From the cell containing the given text, extract its center point as (X, Y) coordinate. 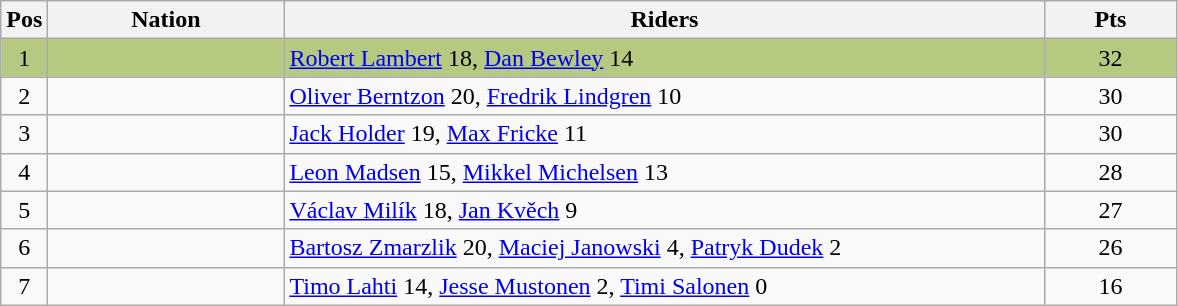
32 (1110, 58)
16 (1110, 286)
Timo Lahti 14, Jesse Mustonen 2, Timi Salonen 0 (664, 286)
1 (24, 58)
Robert Lambert 18, Dan Bewley 14 (664, 58)
Jack Holder 19, Max Fricke 11 (664, 134)
Oliver Berntzon 20, Fredrik Lindgren 10 (664, 96)
Riders (664, 20)
Nation (166, 20)
Václav Milík 18, Jan Kvěch 9 (664, 210)
4 (24, 172)
6 (24, 248)
27 (1110, 210)
28 (1110, 172)
7 (24, 286)
Leon Madsen 15, Mikkel Michelsen 13 (664, 172)
3 (24, 134)
2 (24, 96)
Bartosz Zmarzlik 20, Maciej Janowski 4, Patryk Dudek 2 (664, 248)
26 (1110, 248)
Pts (1110, 20)
5 (24, 210)
Pos (24, 20)
